Detect which cell encompasses the target text, then output its (X, Y) center coordinate. 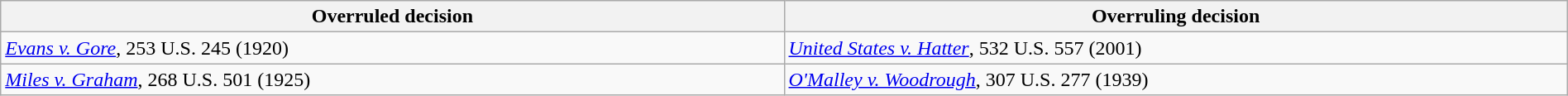
Miles v. Graham, 268 U.S. 501 (1925) (392, 79)
Evans v. Gore, 253 U.S. 245 (1920) (392, 48)
United States v. Hatter, 532 U.S. 557 (2001) (1176, 48)
Overruled decision (392, 17)
O'Malley v. Woodrough, 307 U.S. 277 (1939) (1176, 79)
Overruling decision (1176, 17)
